For the text-containing cell, return its midpoint in (x, y) coordinate format. 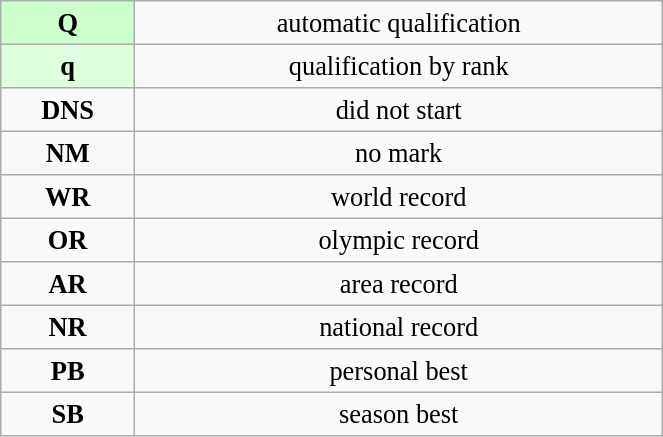
qualification by rank (399, 66)
world record (399, 197)
did not start (399, 109)
OR (68, 240)
NR (68, 327)
SB (68, 414)
NM (68, 153)
Q (68, 22)
olympic record (399, 240)
season best (399, 414)
no mark (399, 153)
area record (399, 284)
personal best (399, 371)
national record (399, 327)
WR (68, 197)
AR (68, 284)
DNS (68, 109)
q (68, 66)
PB (68, 371)
automatic qualification (399, 22)
